Identify which cell holds the provided text, then report its (X, Y) central coordinate. 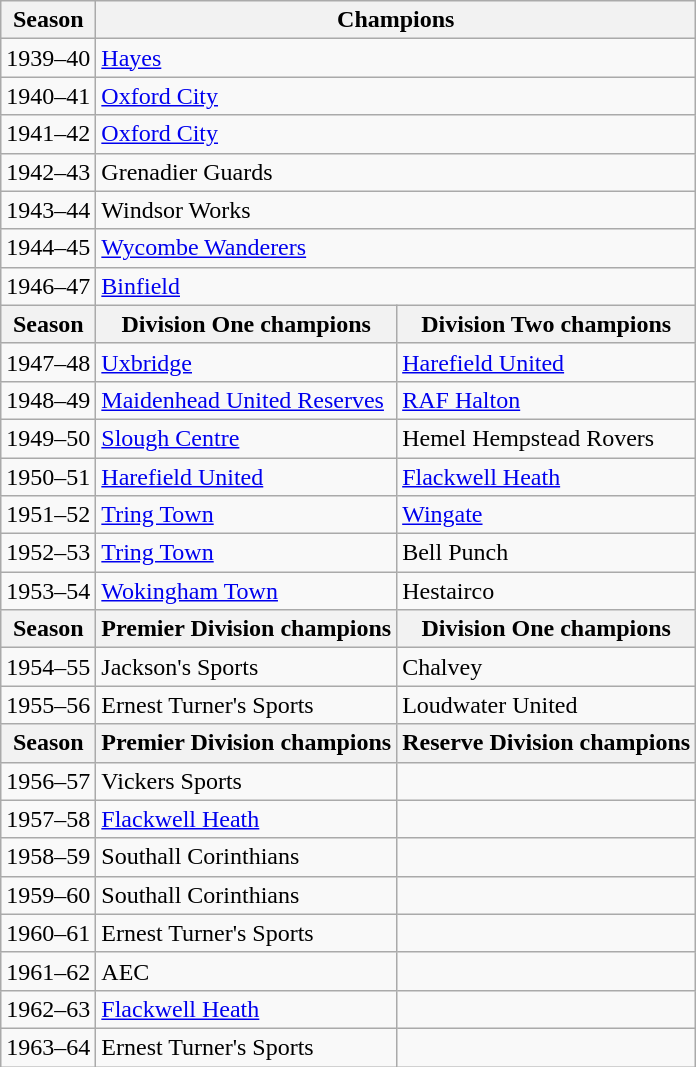
RAF Halton (546, 400)
Wokingham Town (246, 591)
Maidenhead United Reserves (246, 400)
Bell Punch (546, 553)
1946–47 (48, 286)
Wingate (546, 515)
1944–45 (48, 248)
Binfield (396, 286)
Vickers Sports (246, 781)
1943–44 (48, 210)
Uxbridge (246, 362)
1951–52 (48, 515)
Wycombe Wanderers (396, 248)
1953–54 (48, 591)
1948–49 (48, 400)
1956–57 (48, 781)
1954–55 (48, 667)
1947–48 (48, 362)
1959–60 (48, 895)
Slough Centre (246, 438)
Loudwater United (546, 705)
AEC (246, 971)
1950–51 (48, 477)
Jackson's Sports (246, 667)
1939–40 (48, 58)
1962–63 (48, 1009)
Hayes (396, 58)
1952–53 (48, 553)
1961–62 (48, 971)
1949–50 (48, 438)
1941–42 (48, 134)
1942–43 (48, 172)
Reserve Division champions (546, 743)
Division Two champions (546, 324)
1960–61 (48, 933)
1958–59 (48, 857)
Chalvey (546, 667)
Hestairco (546, 591)
Grenadier Guards (396, 172)
1940–41 (48, 96)
1963–64 (48, 1047)
Champions (396, 20)
1955–56 (48, 705)
1957–58 (48, 819)
Hemel Hempstead Rovers (546, 438)
Windsor Works (396, 210)
